Find where the given text appears and provide that cell's center as [x, y] coordinate. 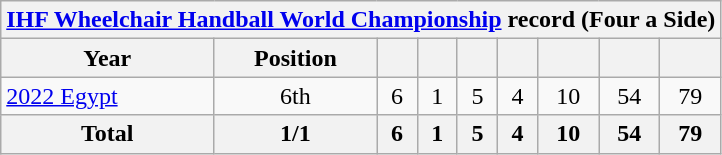
2022 Egypt [108, 96]
Position [296, 58]
Year [108, 58]
Total [108, 134]
6th [296, 96]
1/1 [296, 134]
IHF Wheelchair Handball World Championship record (Four a Side) [361, 20]
